Determine the (X, Y) coordinate at the center of the cell enclosing the given text.  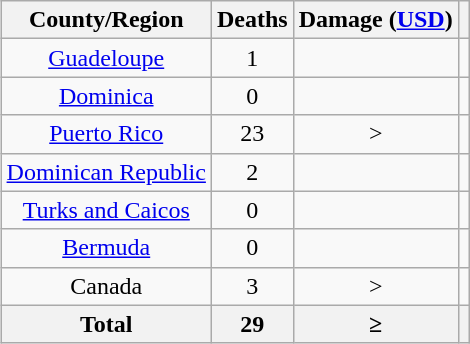
Puerto Rico (106, 134)
2 (252, 172)
Total (106, 324)
Damage (USD) (376, 20)
Bermuda (106, 248)
Dominica (106, 96)
≥ (376, 324)
Deaths (252, 20)
3 (252, 286)
County/Region (106, 20)
Turks and Caicos (106, 210)
1 (252, 58)
Dominican Republic (106, 172)
Guadeloupe (106, 58)
Canada (106, 286)
29 (252, 324)
23 (252, 134)
